Pinpoint the cell where the given text exists, returning its (x, y) midpoint coordinate. 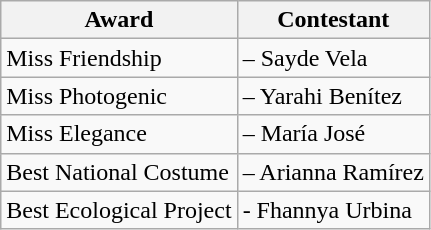
Best National Costume (119, 172)
Contestant (333, 20)
Miss Friendship (119, 58)
– Arianna Ramírez (333, 172)
– María José (333, 134)
Best Ecological Project (119, 210)
Award (119, 20)
– Yarahi Benítez (333, 96)
- Fhannya Urbina (333, 210)
Miss Elegance (119, 134)
Miss Photogenic (119, 96)
– Sayde Vela (333, 58)
